Pinpoint the cell where the given text exists, returning its (x, y) midpoint coordinate. 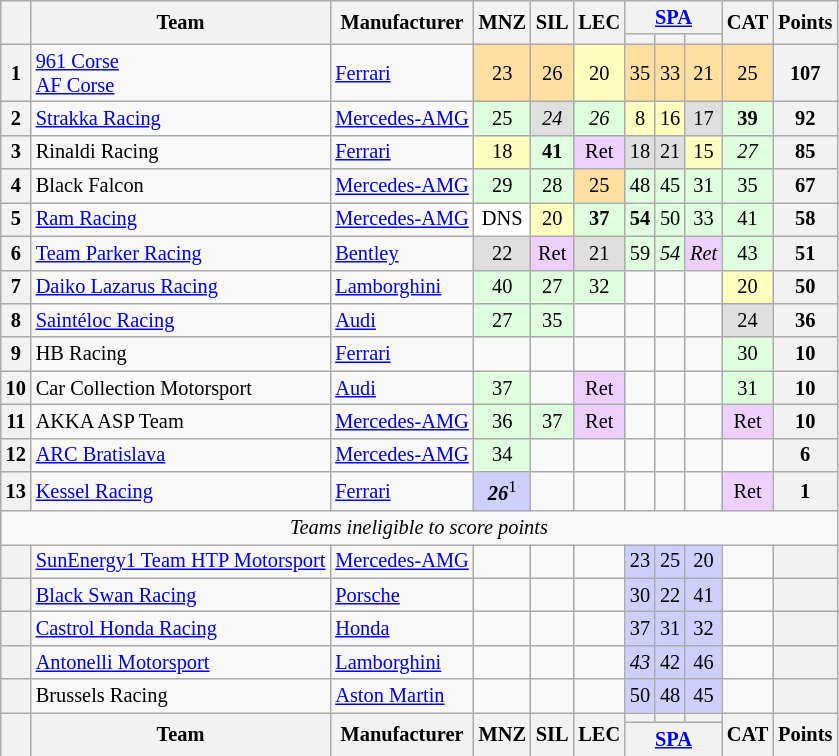
5 (16, 219)
29 (502, 186)
12 (16, 455)
11 (16, 421)
HB Racing (181, 354)
40 (502, 287)
Teams ineligible to score points (419, 527)
Car Collection Motorsport (181, 388)
Aston Martin (402, 696)
13 (16, 492)
961 Corse AF Corse (181, 73)
58 (805, 219)
7 (16, 287)
Strakka Racing (181, 118)
Kessel Racing (181, 492)
DNS (502, 219)
59 (640, 253)
85 (805, 152)
Bentley (402, 253)
46 (704, 662)
39 (748, 118)
Rinaldi Racing (181, 152)
3 (16, 152)
Saintéloc Racing (181, 320)
AKKA ASP Team (181, 421)
9 (16, 354)
Castrol Honda Racing (181, 628)
Team Parker Racing (181, 253)
42 (670, 662)
107 (805, 73)
4 (16, 186)
SunEnergy1 Team HTP Motorsport (181, 561)
17 (704, 118)
67 (805, 186)
Honda (402, 628)
51 (805, 253)
15 (704, 152)
92 (805, 118)
Brussels Racing (181, 696)
28 (552, 186)
Black Swan Racing (181, 595)
34 (502, 455)
Porsche (402, 595)
Antonelli Motorsport (181, 662)
16 (670, 118)
ARC Bratislava (181, 455)
261 (502, 492)
Black Falcon (181, 186)
2 (16, 118)
Daiko Lazarus Racing (181, 287)
Ram Racing (181, 219)
